Capture the cell that displays the provided text and extract its (x, y) central coordinate. 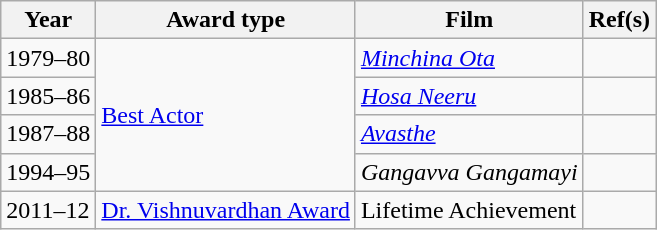
Avasthe (469, 134)
Hosa Neeru (469, 96)
1985–86 (48, 96)
1987–88 (48, 134)
Award type (226, 20)
Ref(s) (619, 20)
1979–80 (48, 58)
Gangavva Gangamayi (469, 172)
2011–12 (48, 210)
Year (48, 20)
Minchina Ota (469, 58)
1994–95 (48, 172)
Dr. Vishnuvardhan Award (226, 210)
Film (469, 20)
Lifetime Achievement (469, 210)
Best Actor (226, 115)
